Locate the cell with the specified text and output its [x, y] center coordinate. 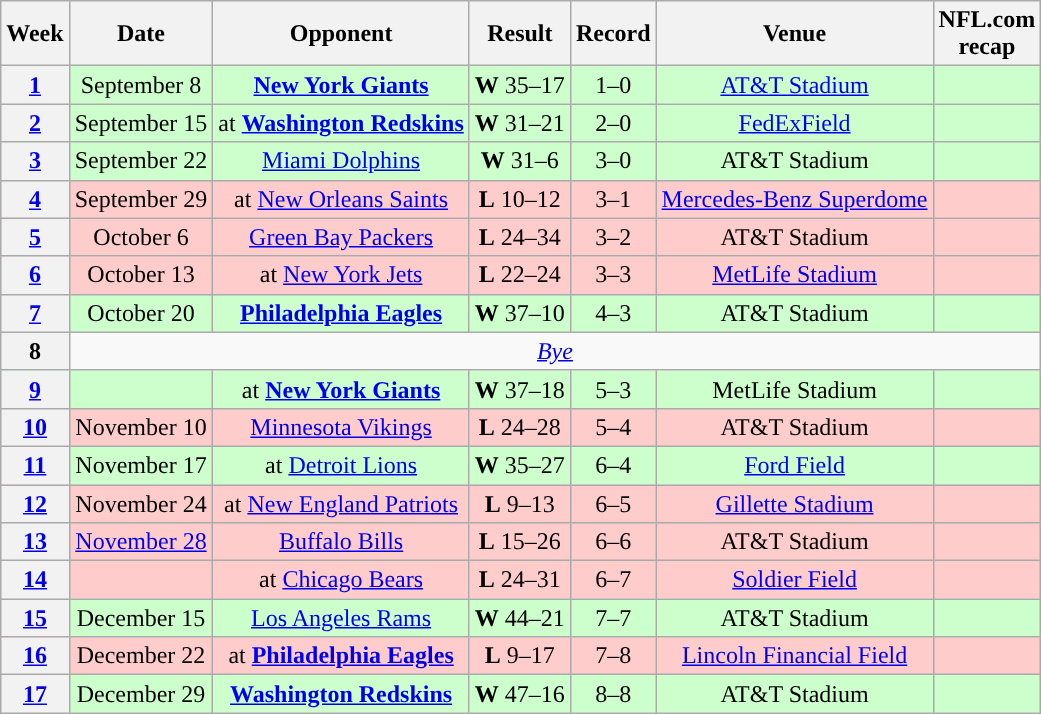
December 29 [141, 694]
Lincoln Financial Field [794, 656]
Philadelphia Eagles [341, 313]
Gillette Stadium [794, 503]
October 13 [141, 275]
6–6 [613, 542]
November 24 [141, 503]
6–7 [613, 580]
Los Angeles Rams [341, 618]
9 [35, 389]
W 31–21 [520, 123]
8 [35, 351]
W 37–18 [520, 389]
7–7 [613, 618]
Opponent [341, 34]
5 [35, 237]
L 9–13 [520, 503]
5–4 [613, 427]
L 15–26 [520, 542]
W 35–17 [520, 85]
NFL.comrecap [987, 34]
6 [35, 275]
12 [35, 503]
1 [35, 85]
L 22–24 [520, 275]
3–1 [613, 199]
at Chicago Bears [341, 580]
3 [35, 161]
8–8 [613, 694]
FedExField [794, 123]
Result [520, 34]
5–3 [613, 389]
4 [35, 199]
October 6 [141, 237]
Record [613, 34]
3–2 [613, 237]
L 10–12 [520, 199]
2–0 [613, 123]
Bye [555, 351]
L 24–28 [520, 427]
November 17 [141, 465]
Minnesota Vikings [341, 427]
3–3 [613, 275]
15 [35, 618]
September 22 [141, 161]
7–8 [613, 656]
1–0 [613, 85]
13 [35, 542]
3–0 [613, 161]
17 [35, 694]
November 10 [141, 427]
at New York Jets [341, 275]
September 8 [141, 85]
W 47–16 [520, 694]
L 9–17 [520, 656]
16 [35, 656]
W 37–10 [520, 313]
at Washington Redskins [341, 123]
Ford Field [794, 465]
Green Bay Packers [341, 237]
October 20 [141, 313]
Date [141, 34]
November 28 [141, 542]
December 15 [141, 618]
L 24–34 [520, 237]
at New England Patriots [341, 503]
September 15 [141, 123]
Week [35, 34]
4–3 [613, 313]
W 31–6 [520, 161]
Miami Dolphins [341, 161]
at Detroit Lions [341, 465]
at New York Giants [341, 389]
Soldier Field [794, 580]
W 44–21 [520, 618]
6–5 [613, 503]
14 [35, 580]
6–4 [613, 465]
Washington Redskins [341, 694]
2 [35, 123]
Venue [794, 34]
11 [35, 465]
at New Orleans Saints [341, 199]
September 29 [141, 199]
10 [35, 427]
Mercedes-Benz Superdome [794, 199]
W 35–27 [520, 465]
New York Giants [341, 85]
7 [35, 313]
December 22 [141, 656]
Buffalo Bills [341, 542]
L 24–31 [520, 580]
at Philadelphia Eagles [341, 656]
